Search for the cell housing the specified text and yield its [X, Y] center coordinate. 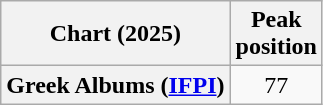
77 [276, 85]
Peakposition [276, 34]
Chart (2025) [116, 34]
Greek Albums (IFPI) [116, 85]
